Search for the cell housing the specified text and yield its (X, Y) center coordinate. 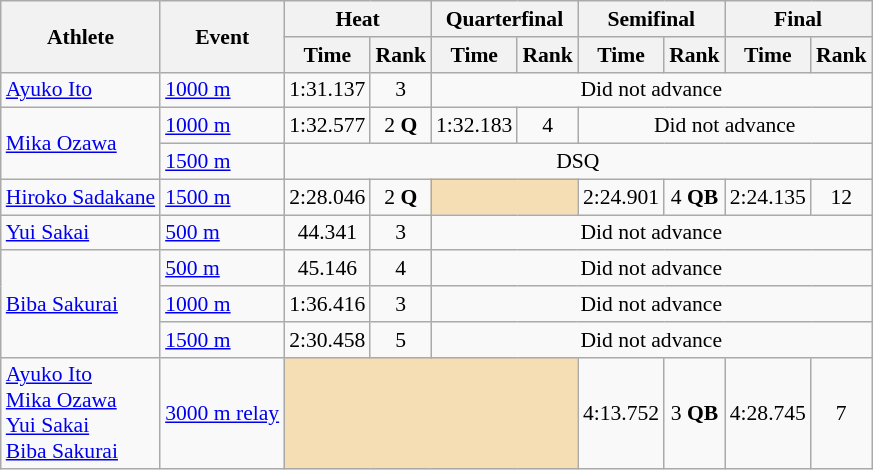
Event (222, 36)
2:28.046 (327, 197)
5 (400, 340)
Biba Sakurai (80, 304)
1:32.183 (474, 126)
3000 m relay (222, 413)
2:24.901 (621, 197)
1:31.137 (327, 90)
7 (842, 413)
Yui Sakai (80, 233)
2:30.458 (327, 340)
DSQ (578, 162)
Ayuko ItoMika OzawaYui SakaiBiba Sakurai (80, 413)
Athlete (80, 36)
44.341 (327, 233)
Mika Ozawa (80, 144)
3 QB (694, 413)
12 (842, 197)
Ayuko Ito (80, 90)
45.146 (327, 269)
2:24.135 (768, 197)
1:32.577 (327, 126)
Hiroko Sadakane (80, 197)
4:28.745 (768, 413)
Quarterfinal (504, 19)
Semifinal (652, 19)
4 QB (694, 197)
4:13.752 (621, 413)
1:36.416 (327, 304)
Heat (358, 19)
Final (798, 19)
